For the text-containing cell, return its midpoint in [x, y] coordinate format. 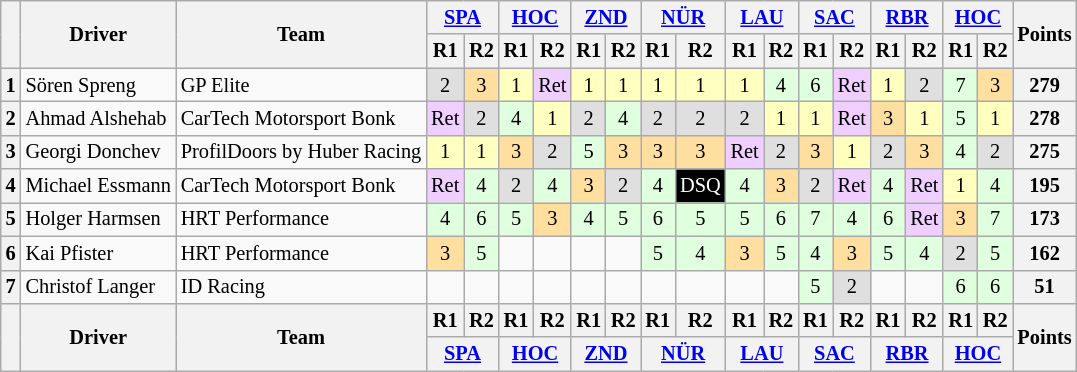
Christof Langer [98, 287]
GP Elite [301, 85]
Ahmad Alshehab [98, 118]
51 [1045, 287]
Kai Pfister [98, 253]
Georgi Donchev [98, 152]
DSQ [700, 186]
162 [1045, 253]
ProfilDoors by Huber Racing [301, 152]
278 [1045, 118]
Holger Harmsen [98, 219]
195 [1045, 186]
Sören Spreng [98, 85]
275 [1045, 152]
173 [1045, 219]
Michael Essmann [98, 186]
279 [1045, 85]
ID Racing [301, 287]
